Scan for the cell matching the given text and deliver its [X, Y] coordinate at center. 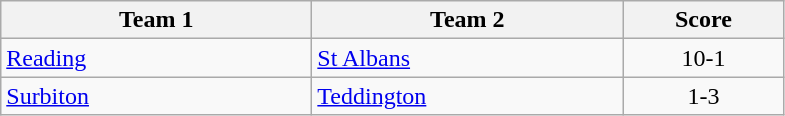
Team 1 [156, 20]
Surbiton [156, 96]
St Albans [468, 58]
Teddington [468, 96]
Team 2 [468, 20]
Reading [156, 58]
1-3 [704, 96]
10-1 [704, 58]
Score [704, 20]
